Identify which cell holds the provided text, then report its (X, Y) central coordinate. 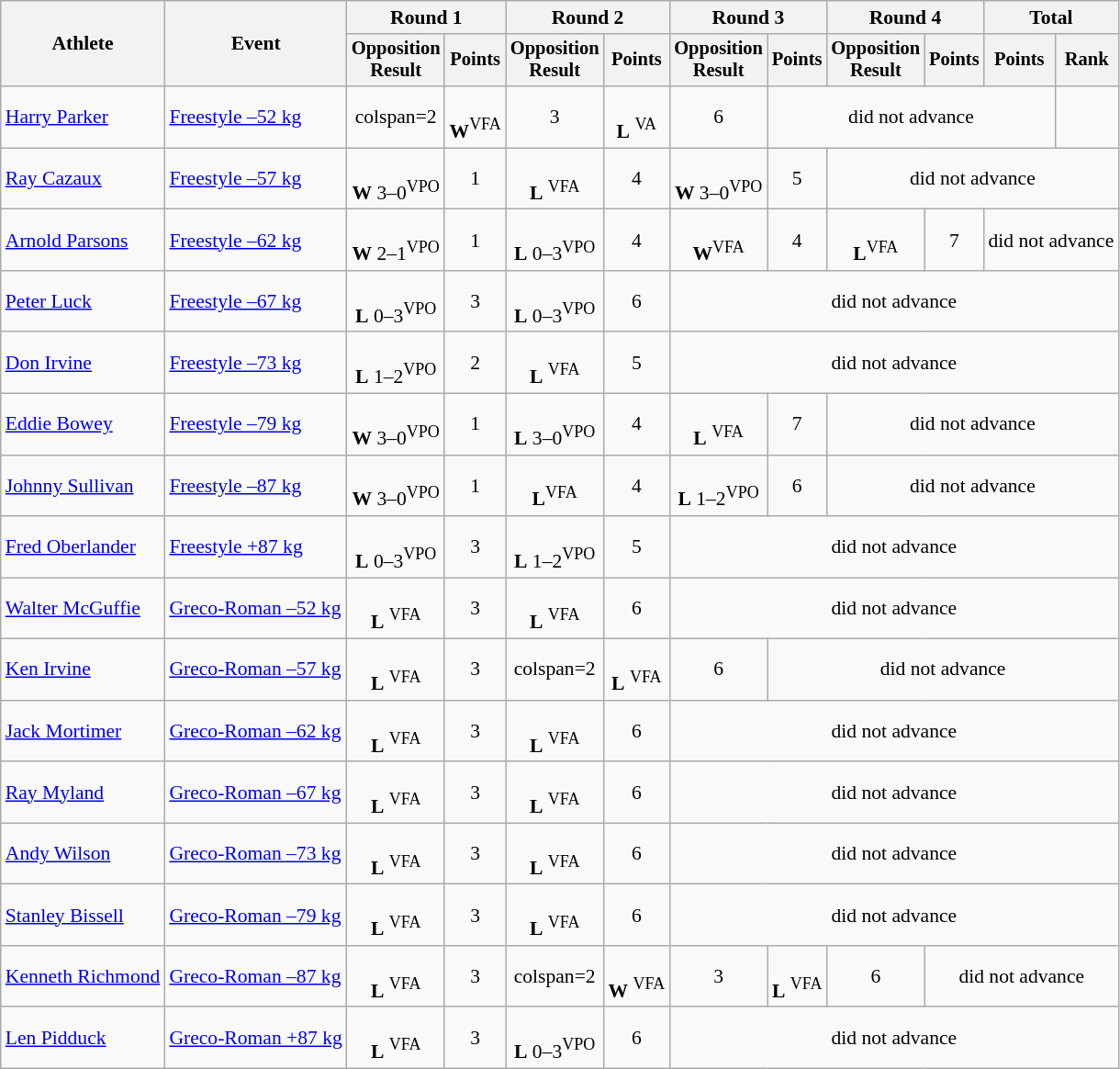
Round 4 (905, 17)
Arnold Parsons (83, 241)
L VA (636, 118)
Greco-Roman –62 kg (255, 731)
Round 1 (426, 17)
Johnny Sullivan (83, 485)
Freestyle –62 kg (255, 241)
Stanley Bissell (83, 915)
Kenneth Richmond (83, 977)
Greco-Roman –73 kg (255, 854)
Peter Luck (83, 301)
Freestyle –67 kg (255, 301)
Greco-Roman –87 kg (255, 977)
Athlete (83, 44)
Event (255, 44)
Len Pidduck (83, 1038)
Round 3 (747, 17)
W 2–1VPO (397, 241)
Freestyle –73 kg (255, 364)
Andy Wilson (83, 854)
Ray Myland (83, 792)
Greco-Roman –52 kg (255, 608)
Greco-Roman –57 kg (255, 670)
W VFA (636, 977)
2 (475, 364)
Ray Cazaux (83, 178)
L 3–0VPO (554, 424)
Round 2 (588, 17)
Freestyle –52 kg (255, 118)
Harry Parker (83, 118)
Rank (1087, 61)
Freestyle –57 kg (255, 178)
Ken Irvine (83, 670)
Freestyle –87 kg (255, 485)
Greco-Roman –79 kg (255, 915)
Freestyle –79 kg (255, 424)
Freestyle +87 kg (255, 547)
Fred Oberlander (83, 547)
Jack Mortimer (83, 731)
Greco-Roman +87 kg (255, 1038)
Total (1052, 17)
Eddie Bowey (83, 424)
Don Irvine (83, 364)
Greco-Roman –67 kg (255, 792)
Walter McGuffie (83, 608)
